Return the (x, y) coordinate for the center point of the cell that contains the specified text.  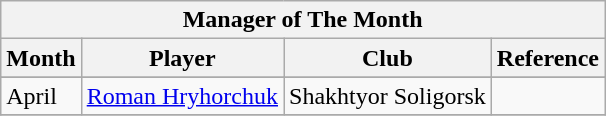
April (41, 96)
Roman Hryhorchuk (182, 96)
Club (388, 58)
Manager of The Month (303, 20)
Month (41, 58)
Reference (548, 58)
Player (182, 58)
Shakhtyor Soligorsk (388, 96)
